Pinpoint the cell where the given text exists, returning its (x, y) midpoint coordinate. 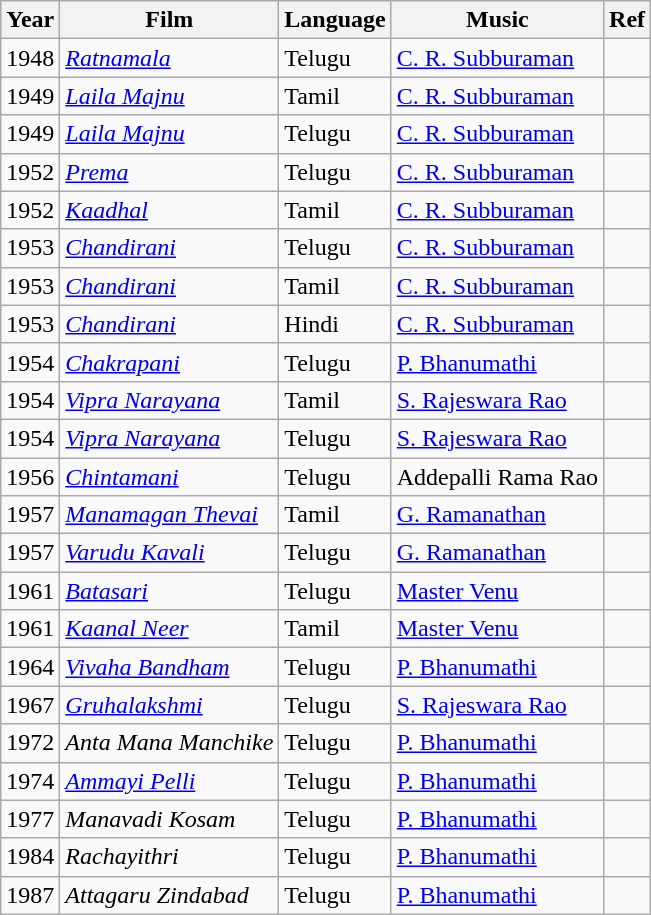
1956 (30, 477)
1977 (30, 819)
1964 (30, 667)
Addepalli Rama Rao (497, 477)
Vivaha Bandham (170, 667)
1987 (30, 895)
1974 (30, 781)
Gruhalakshmi (170, 705)
Batasari (170, 591)
Chintamani (170, 477)
Kaadhal (170, 210)
Language (335, 20)
Rachayithri (170, 857)
1984 (30, 857)
Music (497, 20)
1972 (30, 743)
Kaanal Neer (170, 629)
1967 (30, 705)
Ammayi Pelli (170, 781)
Attagaru Zindabad (170, 895)
Manavadi Kosam (170, 819)
Anta Mana Manchike (170, 743)
Manamagan Thevai (170, 515)
Year (30, 20)
Film (170, 20)
Ref (628, 20)
Hindi (335, 324)
Varudu Kavali (170, 553)
1948 (30, 58)
Ratnamala (170, 58)
Prema (170, 172)
Chakrapani (170, 362)
